Detect which cell encompasses the target text, then output its [x, y] center coordinate. 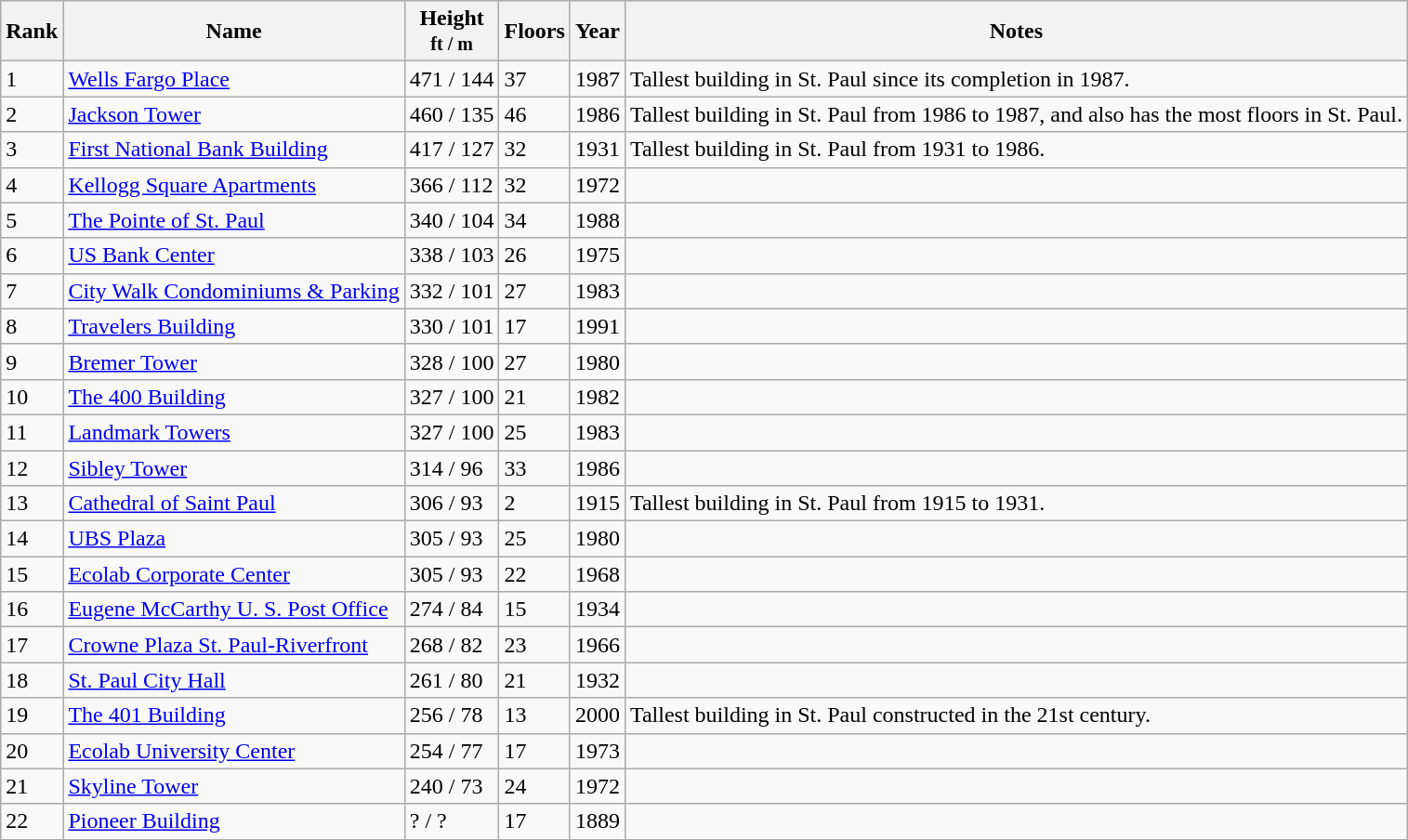
1966 [597, 645]
7 [32, 291]
The Pointe of St. Paul [234, 220]
8 [32, 326]
Tallest building in St. Paul from 1931 to 1986. [1016, 150]
1932 [597, 680]
417 / 127 [452, 150]
46 [534, 114]
3 [32, 150]
460 / 135 [452, 114]
? / ? [452, 821]
366 / 112 [452, 185]
328 / 100 [452, 361]
Ecolab University Center [234, 751]
Pioneer Building [234, 821]
Name [234, 32]
Rank [32, 32]
1934 [597, 610]
14 [32, 539]
First National Bank Building [234, 150]
Tallest building in St. Paul constructed in the 21st century. [1016, 715]
Heightft / m [452, 32]
19 [32, 715]
Sibley Tower [234, 467]
12 [32, 467]
Landmark Towers [234, 432]
Eugene McCarthy U. S. Post Office [234, 610]
240 / 73 [452, 786]
1975 [597, 256]
1982 [597, 397]
6 [32, 256]
Bremer Tower [234, 361]
1 [32, 79]
37 [534, 79]
332 / 101 [452, 291]
1931 [597, 150]
Floors [534, 32]
338 / 103 [452, 256]
11 [32, 432]
254 / 77 [452, 751]
314 / 96 [452, 467]
Tallest building in St. Paul from 1986 to 1987, and also has the most floors in St. Paul. [1016, 114]
Kellogg Square Apartments [234, 185]
10 [32, 397]
4 [32, 185]
23 [534, 645]
2000 [597, 715]
33 [534, 467]
20 [32, 751]
Skyline Tower [234, 786]
5 [32, 220]
24 [534, 786]
274 / 84 [452, 610]
St. Paul City Hall [234, 680]
1973 [597, 751]
16 [32, 610]
1988 [597, 220]
Crowne Plaza St. Paul-Riverfront [234, 645]
Travelers Building [234, 326]
1987 [597, 79]
1991 [597, 326]
471 / 144 [452, 79]
Year [597, 32]
Wells Fargo Place [234, 79]
Notes [1016, 32]
9 [32, 361]
Ecolab Corporate Center [234, 574]
1968 [597, 574]
Tallest building in St. Paul from 1915 to 1931. [1016, 504]
City Walk Condominiums & Parking [234, 291]
26 [534, 256]
340 / 104 [452, 220]
1915 [597, 504]
261 / 80 [452, 680]
The 400 Building [234, 397]
The 401 Building [234, 715]
UBS Plaza [234, 539]
Cathedral of Saint Paul [234, 504]
18 [32, 680]
US Bank Center [234, 256]
Jackson Tower [234, 114]
330 / 101 [452, 326]
268 / 82 [452, 645]
256 / 78 [452, 715]
34 [534, 220]
306 / 93 [452, 504]
Tallest building in St. Paul since its completion in 1987. [1016, 79]
1889 [597, 821]
